From the cell containing the given text, extract its center point as (X, Y) coordinate. 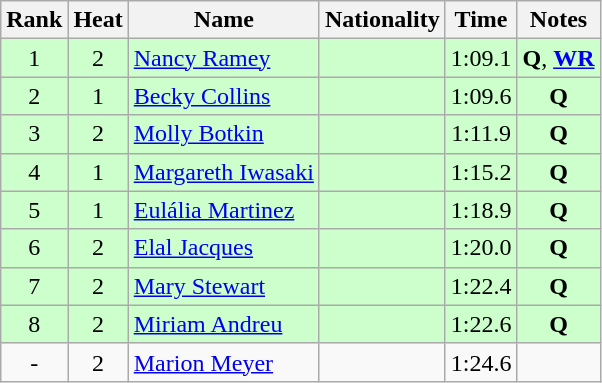
3 (34, 134)
6 (34, 248)
Elal Jacques (224, 248)
1:11.9 (481, 134)
Miriam Andreu (224, 324)
1:18.9 (481, 210)
1:22.4 (481, 286)
7 (34, 286)
1:15.2 (481, 172)
Nancy Ramey (224, 58)
Name (224, 20)
8 (34, 324)
Molly Botkin (224, 134)
1:20.0 (481, 248)
1:09.1 (481, 58)
Becky Collins (224, 96)
Nationality (382, 20)
1:24.6 (481, 362)
4 (34, 172)
1:09.6 (481, 96)
Notes (558, 20)
Time (481, 20)
Rank (34, 20)
Marion Meyer (224, 362)
Q, WR (558, 58)
- (34, 362)
Eulália Martinez (224, 210)
1:22.6 (481, 324)
Margareth Iwasaki (224, 172)
Heat (98, 20)
5 (34, 210)
Mary Stewart (224, 286)
